Detect which cell encompasses the target text, then output its [X, Y] center coordinate. 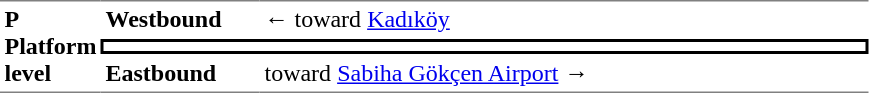
Westbound [180, 20]
toward Sabiha Gökçen Airport → [564, 74]
Eastbound [180, 74]
PPlatform level [50, 46]
← toward Kadıköy [564, 20]
